Capture the cell that displays the provided text and extract its (x, y) central coordinate. 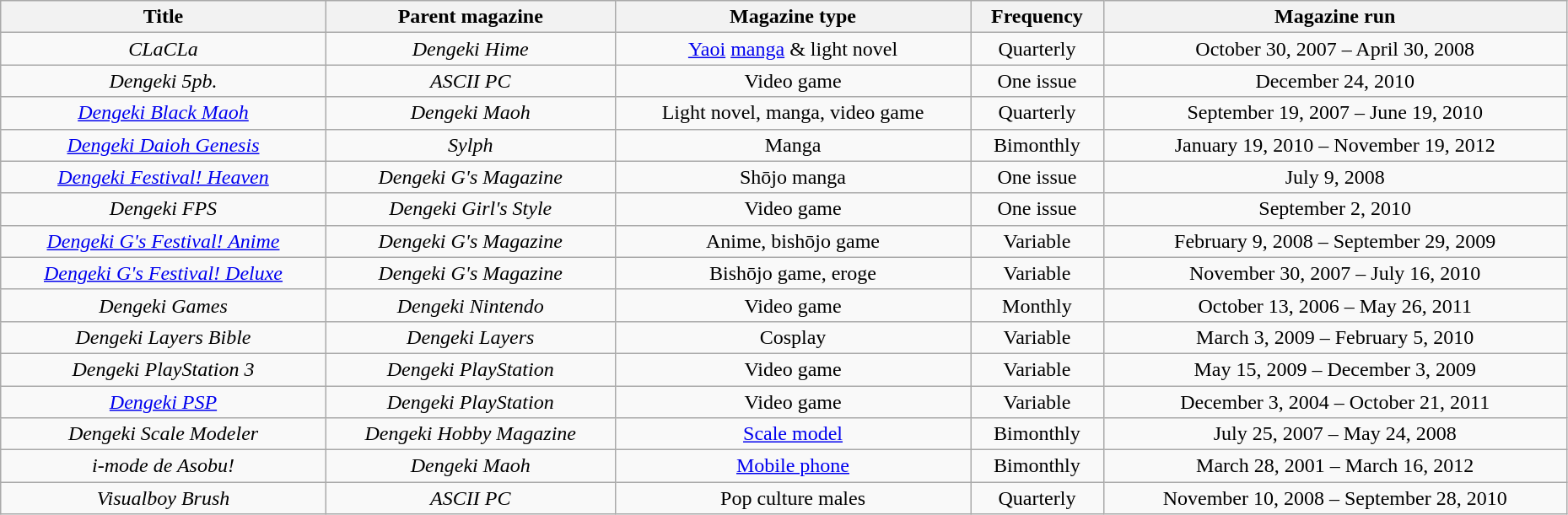
May 15, 2009 – December 3, 2009 (1334, 369)
Manga (793, 145)
Dengeki Games (164, 305)
October 13, 2006 – May 26, 2011 (1334, 305)
Dengeki Hobby Magazine (471, 434)
October 30, 2007 – April 30, 2008 (1334, 49)
Dengeki G's Festival! Deluxe (164, 273)
Dengeki Hime (471, 49)
Dengeki Nintendo (471, 305)
December 3, 2004 – October 21, 2011 (1334, 402)
Dengeki PlayStation 3 (164, 369)
July 9, 2008 (1334, 177)
Dengeki G's Festival! Anime (164, 241)
Pop culture males (793, 498)
July 25, 2007 – May 24, 2008 (1334, 434)
Dengeki Festival! Heaven (164, 177)
September 2, 2010 (1334, 209)
Dengeki FPS (164, 209)
Dengeki Girl's Style (471, 209)
Shōjo manga (793, 177)
Dengeki Daioh Genesis (164, 145)
December 24, 2010 (1334, 81)
November 30, 2007 – July 16, 2010 (1334, 273)
CLaCLa (164, 49)
Magazine type (793, 17)
Dengeki Scale Modeler (164, 434)
Yaoi manga & light novel (793, 49)
September 19, 2007 – June 19, 2010 (1334, 113)
Mobile phone (793, 466)
Visualboy Brush (164, 498)
Scale model (793, 434)
Parent magazine (471, 17)
Magazine run (1334, 17)
Bishōjo game, eroge (793, 273)
March 28, 2001 – March 16, 2012 (1334, 466)
November 10, 2008 – September 28, 2010 (1334, 498)
January 19, 2010 – November 19, 2012 (1334, 145)
Dengeki PSP (164, 402)
Dengeki 5pb. (164, 81)
Sylph (471, 145)
Cosplay (793, 337)
Dengeki Layers Bible (164, 337)
i-mode de Asobu! (164, 466)
Monthly (1037, 305)
Title (164, 17)
March 3, 2009 – February 5, 2010 (1334, 337)
February 9, 2008 – September 29, 2009 (1334, 241)
Dengeki Black Maoh (164, 113)
Dengeki Layers (471, 337)
Frequency (1037, 17)
Light novel, manga, video game (793, 113)
Anime, bishōjo game (793, 241)
